Detect which cell encompasses the target text, then output its [x, y] center coordinate. 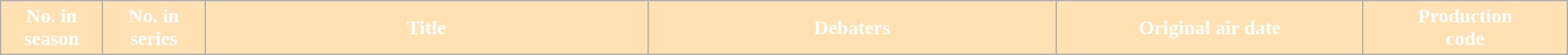
Debaters [852, 28]
No. inseries [154, 28]
No. inseason [52, 28]
Title [427, 28]
Original air date [1209, 28]
Productioncode [1465, 28]
